Search for the cell housing the specified text and yield its [X, Y] center coordinate. 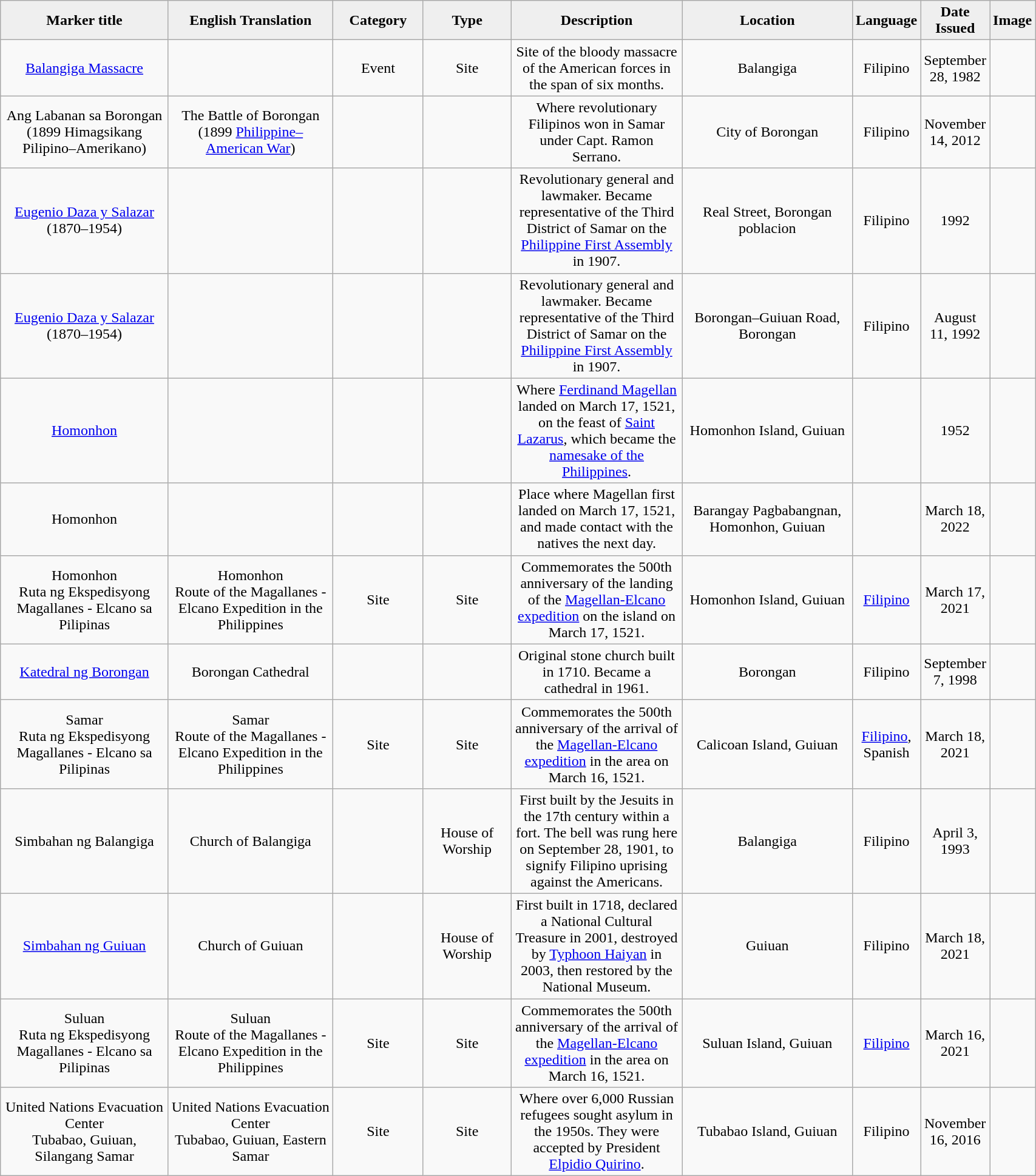
Barangay Pagbabangnan, Homonhon, Guiuan [767, 519]
Borongan [767, 672]
SuluanRuta ng Ekspedisyong Magallanes - Elcano sa Pilipinas [85, 1043]
Balangiga Massacre [85, 68]
Marker title [85, 21]
Calicoan Island, Guiuan [767, 744]
1992 [955, 221]
SamarRuta ng Ekspedisyong Magallanes - Elcano sa Pilipinas [85, 744]
Image [1012, 21]
November 14, 2012 [955, 132]
Filipino, Spanish [886, 744]
Guiuan [767, 945]
Simbahan ng Balangiga [85, 841]
Category [377, 21]
Simbahan ng Guiuan [85, 945]
Borongan–Guiuan Road, Borongan [767, 325]
SamarRoute of the Magallanes - Elcano Expedition in the Philippines [250, 744]
Language [886, 21]
Where Ferdinand Magellan landed on March 17, 1521, on the feast of Saint Lazarus, which became the namesake of the Philippines. [597, 431]
Original stone church built in 1710. Became a cathedral in 1961. [597, 672]
HomonhonRuta ng Ekspedisyong Magallanes - Elcano sa Pilipinas [85, 600]
City of Borongan [767, 132]
SuluanRoute of the Magallanes - Elcano Expedition in the Philippines [250, 1043]
November 16, 2016 [955, 1132]
Date Issued [955, 21]
Katedral ng Borongan [85, 672]
HomonhonRoute of the Magallanes - Elcano Expedition in the Philippines [250, 600]
1952 [955, 431]
Description [597, 21]
Type [467, 21]
August 11, 1992 [955, 325]
Commemorates the 500th anniversary of the landing of the Magellan-Elcano expedition on the island on March 17, 1521. [597, 600]
Church of Guiuan [250, 945]
Borongan Cathedral [250, 672]
Where revolutionary Filipinos won in Samar under Capt. Ramon Serrano. [597, 132]
First built in 1718, declared a National Cultural Treasure in 2001, destroyed by Typhoon Haiyan in 2003, then restored by the National Museum. [597, 945]
Tubabao Island, Guiuan [767, 1132]
September 28, 1982 [955, 68]
United Nations Evacuation CenterTubabao, Guiuan, Eastern Samar [250, 1132]
Church of Balangiga [250, 841]
United Nations Evacuation CenterTubabao, Guiuan, Silangang Samar [85, 1132]
Location [767, 21]
March 16, 2021 [955, 1043]
April 3, 1993 [955, 841]
Ang Labanan sa Borongan (1899 Himagsikang Pilipino–Amerikano) [85, 132]
The Battle of Borongan (1899 Philippine–American War) [250, 132]
September 7, 1998 [955, 672]
English Translation [250, 21]
Site of the bloody massacre of the American forces in the span of six months. [597, 68]
March 18, 2022 [955, 519]
Where over 6,000 Russian refugees sought asylum in the 1950s. They were accepted by President Elpidio Quirino. [597, 1132]
Place where Magellan first landed on March 17, 1521, and made contact with the natives the next day. [597, 519]
Real Street, Borongan poblacion [767, 221]
Event [377, 68]
March 17, 2021 [955, 600]
Suluan Island, Guiuan [767, 1043]
